From the cell containing the given text, extract its center point as [X, Y] coordinate. 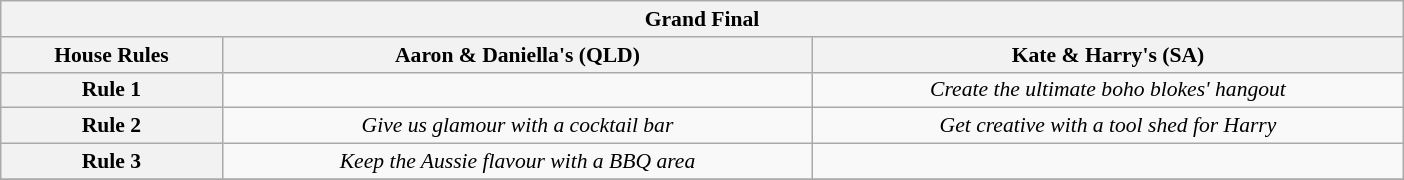
Create the ultimate boho blokes' hangout [1108, 90]
Aaron & Daniella's (QLD) [518, 55]
Keep the Aussie flavour with a BBQ area [518, 162]
Rule 3 [112, 162]
Rule 2 [112, 126]
Kate & Harry's (SA) [1108, 55]
Give us glamour with a cocktail bar [518, 126]
House Rules [112, 55]
Rule 1 [112, 90]
Grand Final [702, 19]
Get creative with a tool shed for Harry [1108, 126]
